Find where the given text appears and provide that cell's center as [X, Y] coordinate. 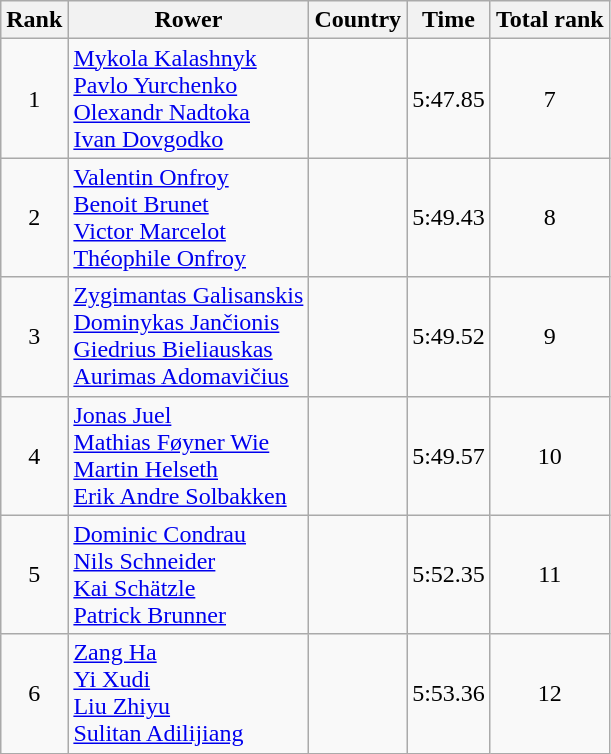
10 [550, 456]
9 [550, 336]
5:49.52 [449, 336]
4 [34, 456]
Rower [188, 20]
Zang HaYi XudiLiu ZhiyuSulitan Adilijiang [188, 694]
Time [449, 20]
12 [550, 694]
Valentin OnfroyBenoit BrunetVictor MarcelotThéophile Onfroy [188, 218]
3 [34, 336]
5:52.35 [449, 574]
5:53.36 [449, 694]
Rank [34, 20]
5 [34, 574]
11 [550, 574]
7 [550, 98]
5:47.85 [449, 98]
Dominic CondrauNils SchneiderKai SchätzlePatrick Brunner [188, 574]
2 [34, 218]
5:49.43 [449, 218]
8 [550, 218]
Jonas JuelMathias Føyner WieMartin HelsethErik Andre Solbakken [188, 456]
Mykola KalashnykPavlo YurchenkoOlexandr NadtokaIvan Dovgodko [188, 98]
6 [34, 694]
Country [358, 20]
Total rank [550, 20]
1 [34, 98]
5:49.57 [449, 456]
Zygimantas GalisanskisDominykas JančionisGiedrius BieliauskasAurimas Adomavičius [188, 336]
